Pinpoint the cell where the given text exists, returning its (X, Y) midpoint coordinate. 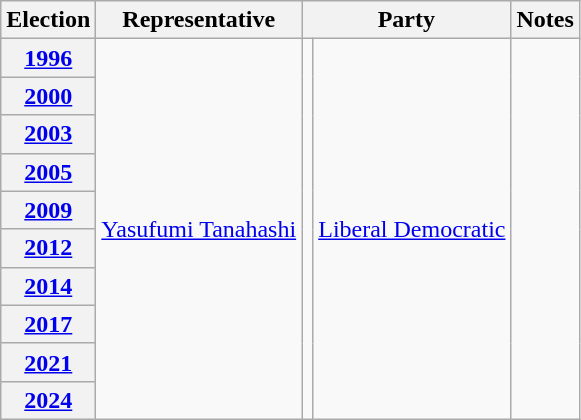
Notes (545, 20)
1996 (48, 58)
2017 (48, 324)
2021 (48, 362)
2003 (48, 134)
2024 (48, 400)
2012 (48, 248)
2009 (48, 210)
Election (48, 20)
Party (406, 20)
2005 (48, 172)
2014 (48, 286)
Liberal Democratic (412, 230)
Representative (199, 20)
Yasufumi Tanahashi (199, 230)
2000 (48, 96)
